Search for the cell housing the specified text and yield its [x, y] center coordinate. 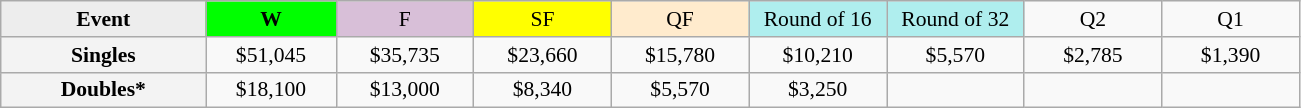
$23,660 [543, 55]
$15,780 [680, 55]
Singles [104, 55]
$10,210 [818, 55]
Q2 [1093, 19]
Round of 32 [955, 19]
Event [104, 19]
SF [543, 19]
QF [680, 19]
$1,390 [1231, 55]
$13,000 [405, 90]
$3,250 [818, 90]
$51,045 [271, 55]
Q1 [1231, 19]
F [405, 19]
Doubles* [104, 90]
$18,100 [271, 90]
$35,735 [405, 55]
Round of 16 [818, 19]
W [271, 19]
$2,785 [1093, 55]
$8,340 [543, 90]
